Detect which cell encompasses the target text, then output its (x, y) center coordinate. 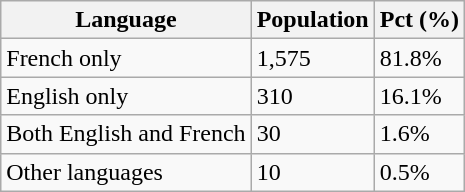
30 (312, 134)
Both English and French (126, 134)
French only (126, 58)
16.1% (419, 96)
0.5% (419, 172)
1.6% (419, 134)
Population (312, 20)
Other languages (126, 172)
10 (312, 172)
Pct (%) (419, 20)
Language (126, 20)
English only (126, 96)
310 (312, 96)
81.8% (419, 58)
1,575 (312, 58)
